From the cell containing the given text, extract its center point as (X, Y) coordinate. 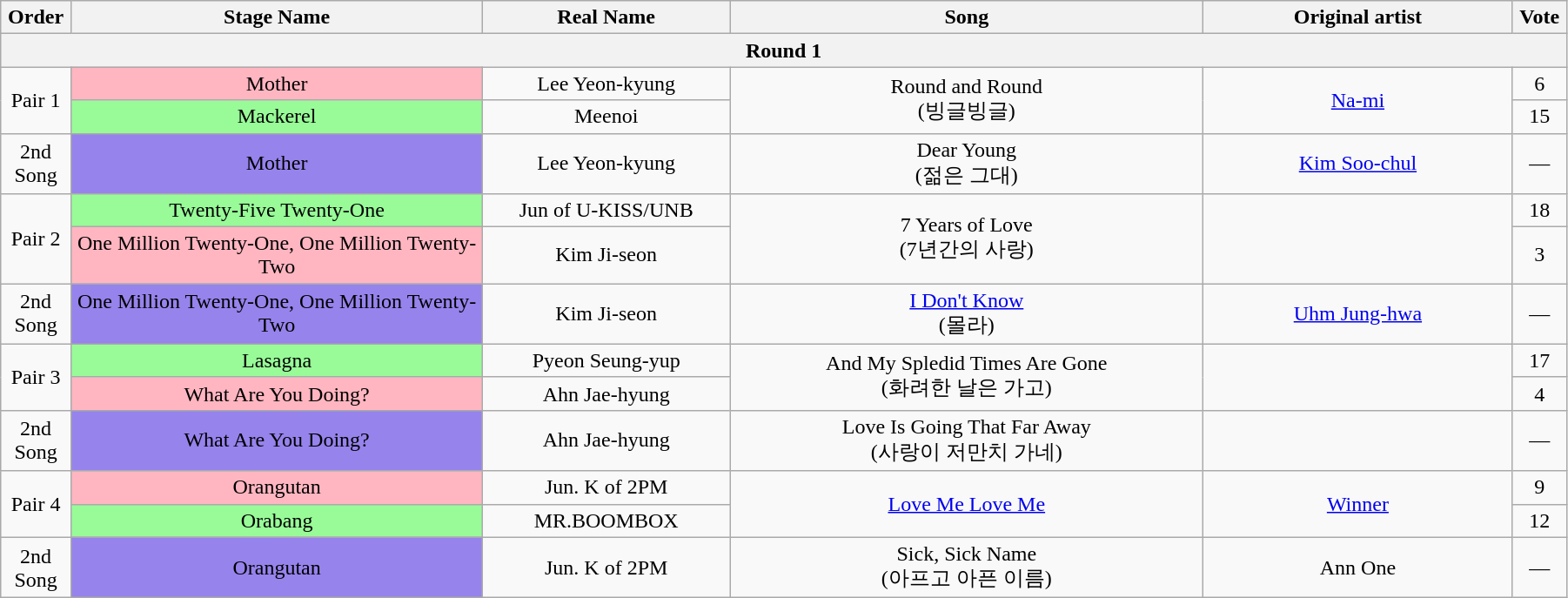
15 (1540, 117)
6 (1540, 84)
Round and Round(빙글빙글) (967, 100)
Pair 4 (37, 504)
4 (1540, 393)
Orabang (277, 521)
Jun of U-KISS/UNB (606, 211)
Original artist (1357, 17)
Pair 1 (37, 100)
3 (1540, 256)
Love Is Going That Far Away(사랑이 저만치 가네) (967, 440)
Ann One (1357, 568)
Stage Name (277, 17)
Real Name (606, 17)
And My Spledid Times Are Gone(화려한 날은 가고) (967, 377)
17 (1540, 360)
Round 1 (784, 50)
Sick, Sick Name(아프고 아픈 이름) (967, 568)
18 (1540, 211)
Meenoi (606, 117)
Winner (1357, 504)
Twenty-Five Twenty-One (277, 211)
Song (967, 17)
Pair 3 (37, 377)
Lasagna (277, 360)
MR.BOOMBOX (606, 521)
Dear Young(젊은 그대) (967, 164)
Uhm Jung-hwa (1357, 314)
Kim Soo-chul (1357, 164)
7 Years of Love(7년간의 사랑) (967, 239)
I Don't Know(몰라) (967, 314)
Love Me Love Me (967, 504)
Order (37, 17)
Mackerel (277, 117)
9 (1540, 487)
Pair 2 (37, 239)
Na-mi (1357, 100)
Pyeon Seung-yup (606, 360)
12 (1540, 521)
Vote (1540, 17)
